Locate the cell with the specified text and output its [X, Y] center coordinate. 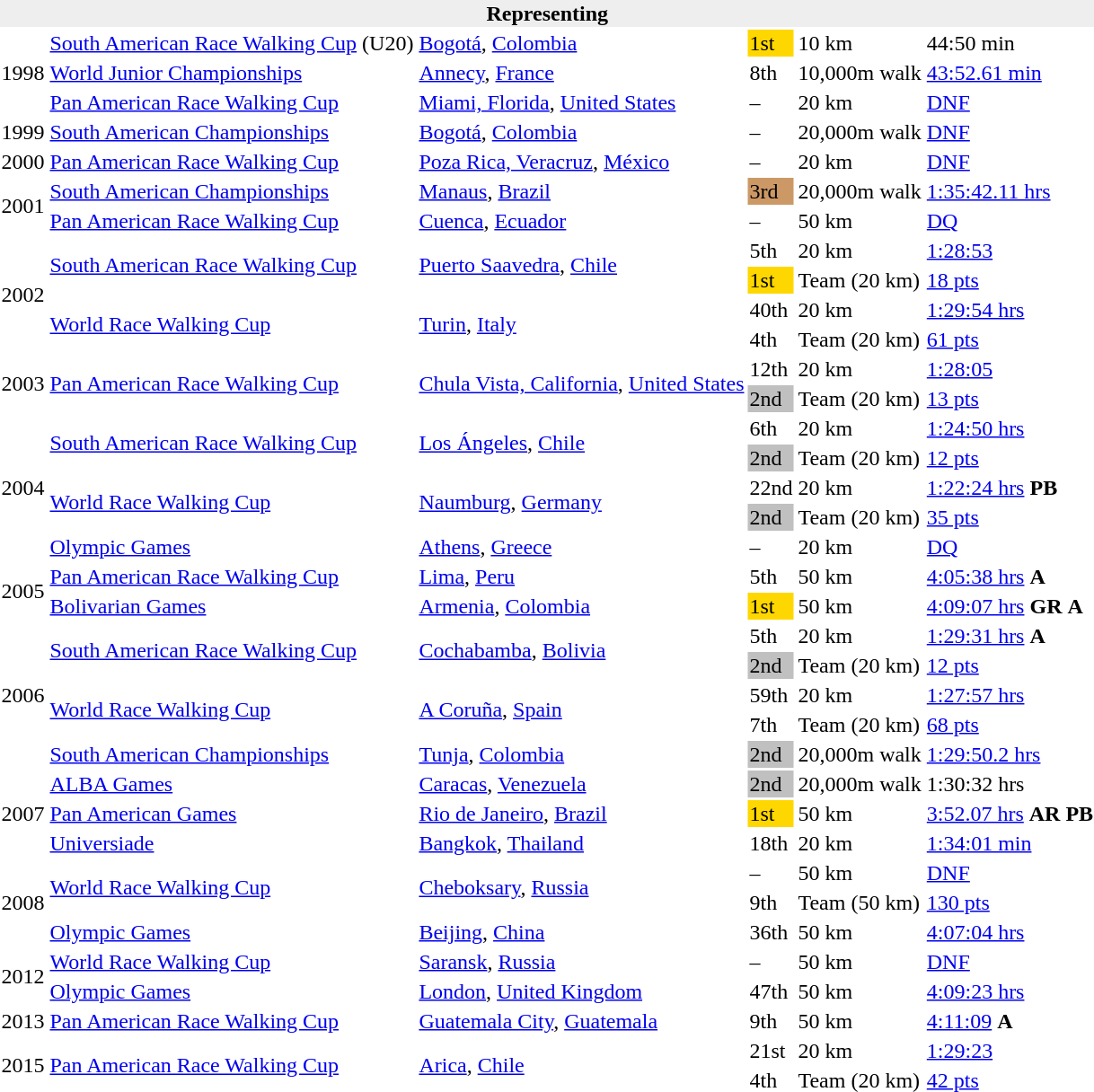
Saransk, Russia [582, 962]
Manaus, Brazil [582, 191]
Puerto Saavedra, Chile [582, 266]
Naumburg, Germany [582, 503]
1999 [23, 132]
Lima, Peru [582, 577]
7th [771, 725]
2004 [23, 488]
13 pts [1010, 399]
2000 [23, 162]
4:11:09 A [1010, 1021]
59th [771, 695]
2013 [23, 1021]
Beijing, China [582, 932]
1998 [23, 73]
Team (50 km) [860, 903]
1:29:31 hrs A [1010, 636]
18th [771, 843]
1:22:24 hrs PB [1010, 488]
6th [771, 428]
130 pts [1010, 903]
Tunja, Colombia [582, 754]
1:27:57 hrs [1010, 695]
4:09:07 hrs GR A [1010, 606]
Chula Vista, California, United States [582, 384]
40th [771, 310]
3:52.07 hrs AR PB [1010, 814]
Universiade [232, 843]
2005 [23, 591]
21st [771, 1051]
ALBA Games [232, 784]
4:07:04 hrs [1010, 932]
2006 [23, 695]
Poza Rica, Veracruz, México [582, 162]
Cuenca, Ecuador [582, 221]
12th [771, 369]
1:30:32 hrs [1010, 784]
18 pts [1010, 280]
1:28:53 [1010, 251]
Caracas, Venezuela [582, 784]
1:29:50.2 hrs [1010, 754]
Pan American Games [232, 814]
Rio de Janeiro, Brazil [582, 814]
Annecy, France [582, 73]
Bangkok, Thailand [582, 843]
A Coruña, Spain [582, 709]
Athens, Greece [582, 547]
1:24:50 hrs [1010, 428]
10,000m walk [860, 73]
London, United Kingdom [582, 991]
22nd [771, 488]
35 pts [1010, 517]
Turin, Italy [582, 325]
4:09:23 hrs [1010, 991]
South American Race Walking Cup (U20) [232, 43]
1:35:42.11 hrs [1010, 191]
8th [771, 73]
2001 [23, 207]
Bolivarian Games [232, 606]
2003 [23, 384]
2012 [23, 977]
47th [771, 991]
2007 [23, 814]
Armenia, Colombia [582, 606]
3rd [771, 191]
Miami, Florida, United States [582, 102]
Cochabamba, Bolivia [582, 650]
1:29:54 hrs [1010, 310]
44:50 min [1010, 43]
4:05:38 hrs A [1010, 577]
36th [771, 932]
1:28:05 [1010, 369]
43:52.61 min [1010, 73]
1:29:23 [1010, 1051]
Cheboksary, Russia [582, 887]
1:34:01 min [1010, 843]
61 pts [1010, 339]
2002 [23, 295]
Guatemala City, Guatemala [582, 1021]
2008 [23, 903]
World Junior Championships [232, 73]
10 km [860, 43]
68 pts [1010, 725]
4th [771, 339]
Los Ángeles, Chile [582, 444]
